Return the [x, y] coordinate for the center point of the cell that contains the specified text.  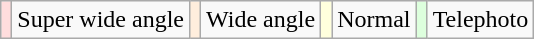
Wide angle [261, 20]
Telephoto [480, 20]
Super wide angle [101, 20]
Normal [374, 20]
